Return (X, Y) of the center of cell containing provided text 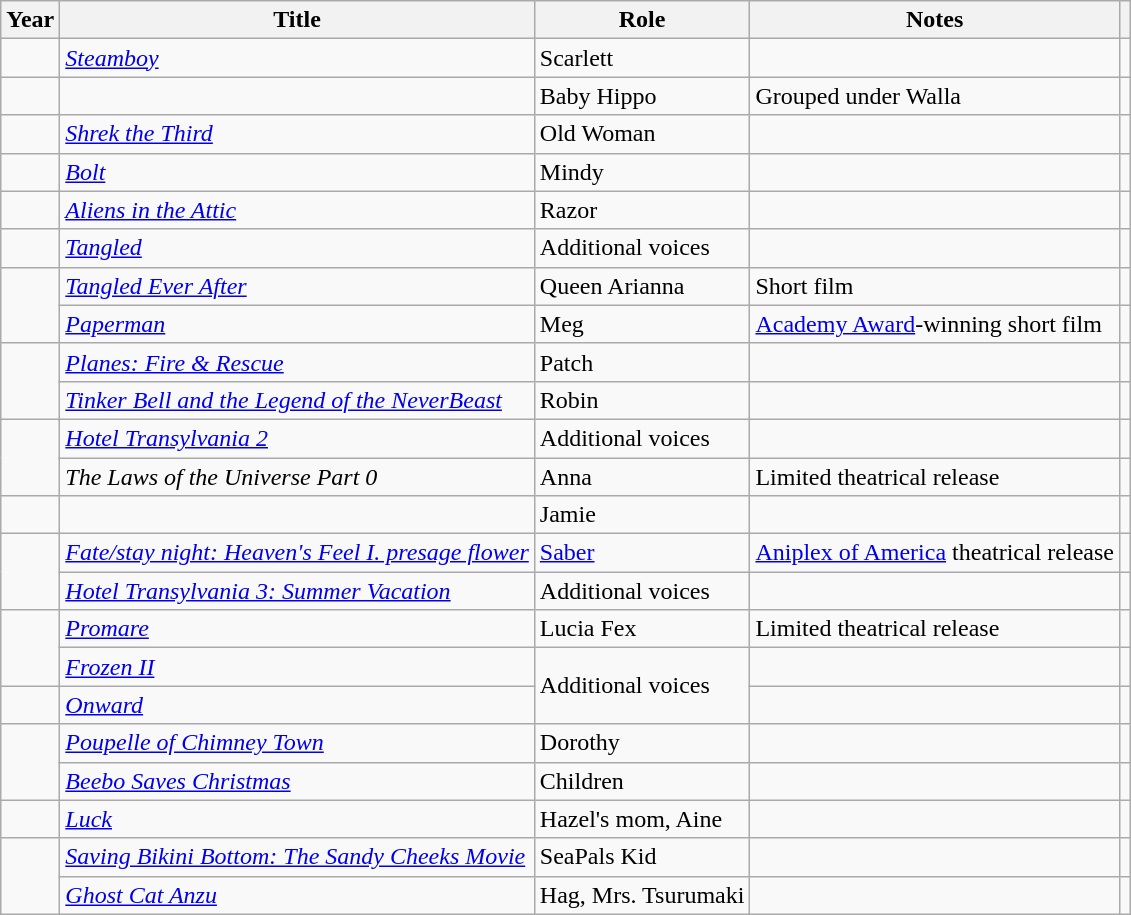
Planes: Fire & Rescue (298, 362)
Dorothy (642, 743)
Tangled Ever After (298, 286)
Poupelle of Chimney Town (298, 743)
Scarlett (642, 58)
Promare (298, 629)
SeaPals Kid (642, 857)
Notes (935, 20)
Meg (642, 324)
Saber (642, 553)
Onward (298, 705)
Queen Arianna (642, 286)
Aniplex of America theatrical release (935, 553)
Academy Award-winning short film (935, 324)
Hag, Mrs. Tsurumaki (642, 895)
Ghost Cat Anzu (298, 895)
Children (642, 781)
The Laws of the Universe Part 0 (298, 477)
Luck (298, 819)
Role (642, 20)
Robin (642, 400)
Jamie (642, 515)
Title (298, 20)
Grouped under Walla (935, 96)
Shrek the Third (298, 134)
Razor (642, 210)
Tangled (298, 248)
Hotel Transylvania 3: Summer Vacation (298, 591)
Year (30, 20)
Paperman (298, 324)
Bolt (298, 172)
Saving Bikini Bottom: The Sandy Cheeks Movie (298, 857)
Aliens in the Attic (298, 210)
Fate/stay night: Heaven's Feel I. presage flower (298, 553)
Beebo Saves Christmas (298, 781)
Steamboy (298, 58)
Baby Hippo (642, 96)
Lucia Fex (642, 629)
Mindy (642, 172)
Hotel Transylvania 2 (298, 438)
Frozen II (298, 667)
Tinker Bell and the Legend of the NeverBeast (298, 400)
Anna (642, 477)
Patch (642, 362)
Old Woman (642, 134)
Hazel's mom, Aine (642, 819)
Short film (935, 286)
